Return [x, y] of the center of cell containing provided text 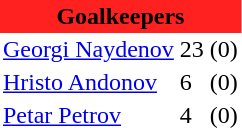
23 [192, 50]
Hristo Andonov [88, 82]
Georgi Naydenov [88, 50]
6 [192, 82]
Goalkeepers [120, 16]
